Provide the (x, y) coordinate of the cell's center where the given text is located.  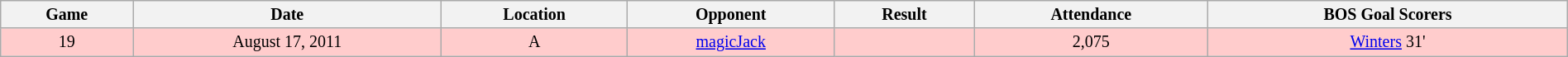
Opponent (731, 15)
Date (288, 15)
Attendance (1092, 15)
BOS Goal Scorers (1388, 15)
Game (67, 15)
Location (534, 15)
August 17, 2011 (288, 43)
A (534, 43)
magicJack (731, 43)
2,075 (1092, 43)
19 (67, 43)
Winters 31' (1388, 43)
Result (905, 15)
